From the cell containing the given text, extract its center point as (X, Y) coordinate. 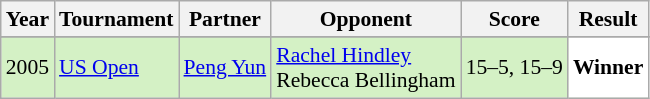
Rachel Hindley Rebecca Bellingham (366, 68)
15–5, 15–9 (514, 68)
Score (514, 19)
Winner (608, 68)
Peng Yun (226, 68)
2005 (28, 68)
Tournament (116, 19)
US Open (116, 68)
Opponent (366, 19)
Result (608, 19)
Partner (226, 19)
Year (28, 19)
